Detect which cell encompasses the target text, then output its [x, y] center coordinate. 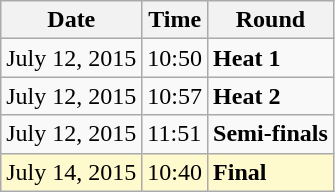
Time [175, 20]
10:50 [175, 58]
10:40 [175, 172]
July 14, 2015 [72, 172]
Date [72, 20]
Final [271, 172]
10:57 [175, 96]
11:51 [175, 134]
Heat 1 [271, 58]
Heat 2 [271, 96]
Round [271, 20]
Semi-finals [271, 134]
